From the cell containing the given text, extract its center point as (x, y) coordinate. 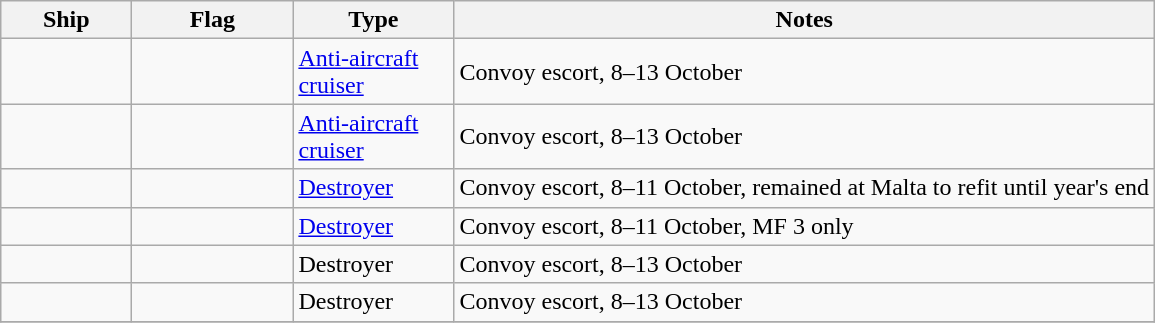
Flag (212, 20)
Notes (804, 20)
Type (374, 20)
Ship (66, 20)
Convoy escort, 8–11 October, remained at Malta to refit until year's end (804, 188)
Convoy escort, 8–11 October, MF 3 only (804, 226)
